Pinpoint the cell where the given text exists, returning its (x, y) midpoint coordinate. 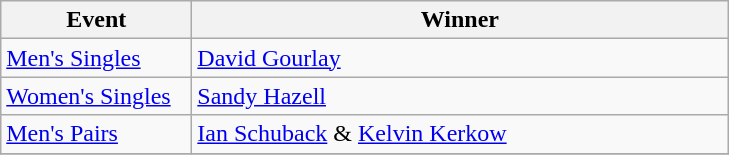
Women's Singles (96, 96)
Event (96, 20)
Men's Singles (96, 58)
Sandy Hazell (460, 96)
Ian Schuback & Kelvin Kerkow (460, 134)
Winner (460, 20)
David Gourlay (460, 58)
Men's Pairs (96, 134)
